Output the [x, y] coordinate of the center of the cell containing the given text.  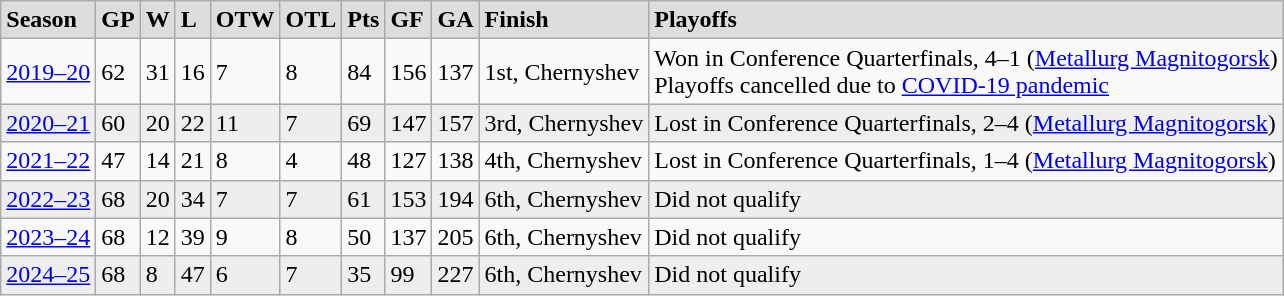
138 [456, 161]
4th, Chernyshev [564, 161]
21 [192, 161]
2019–20 [48, 72]
69 [364, 123]
9 [245, 237]
84 [364, 72]
6 [245, 275]
OTL [311, 20]
34 [192, 199]
194 [456, 199]
16 [192, 72]
61 [364, 199]
60 [118, 123]
153 [408, 199]
48 [364, 161]
62 [118, 72]
W [158, 20]
2024–25 [48, 275]
1st, Chernyshev [564, 72]
4 [311, 161]
50 [364, 237]
156 [408, 72]
Lost in Conference Quarterfinals, 1–4 (Metallurg Magnitogorsk) [966, 161]
Pts [364, 20]
L [192, 20]
GF [408, 20]
2021–22 [48, 161]
OTW [245, 20]
39 [192, 237]
3rd, Chernyshev [564, 123]
99 [408, 275]
31 [158, 72]
Season [48, 20]
12 [158, 237]
2020–21 [48, 123]
Finish [564, 20]
Playoffs [966, 20]
Lost in Conference Quarterfinals, 2–4 (Metallurg Magnitogorsk) [966, 123]
11 [245, 123]
127 [408, 161]
227 [456, 275]
2022–23 [48, 199]
157 [456, 123]
GA [456, 20]
Won in Conference Quarterfinals, 4–1 (Metallurg Magnitogorsk)Playoffs cancelled due to COVID-19 pandemic [966, 72]
205 [456, 237]
14 [158, 161]
35 [364, 275]
22 [192, 123]
147 [408, 123]
GP [118, 20]
2023–24 [48, 237]
